Scan for the cell matching the given text and deliver its (x, y) coordinate at center. 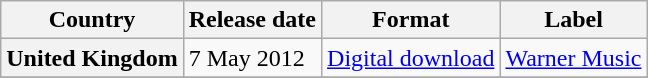
Format (411, 20)
Digital download (411, 58)
Label (574, 20)
Country (92, 20)
7 May 2012 (252, 58)
Warner Music (574, 58)
Release date (252, 20)
United Kingdom (92, 58)
